For the text-containing cell, return its midpoint in [X, Y] coordinate format. 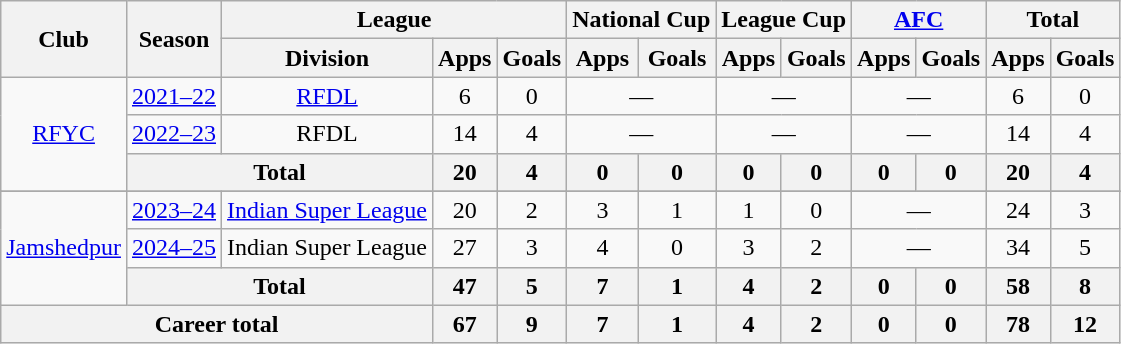
2023–24 [174, 210]
78 [1018, 324]
National Cup [642, 20]
47 [465, 286]
2021–22 [174, 96]
Season [174, 39]
8 [1085, 286]
AFC [919, 20]
9 [532, 324]
34 [1018, 248]
58 [1018, 286]
12 [1085, 324]
RFYC [64, 134]
Jamshedpur [64, 248]
Career total [217, 324]
2024–25 [174, 248]
24 [1018, 210]
League Cup [784, 20]
2022–23 [174, 134]
27 [465, 248]
League [394, 20]
Club [64, 39]
Division [328, 58]
67 [465, 324]
